Find where the given text appears and provide that cell's center as [x, y] coordinate. 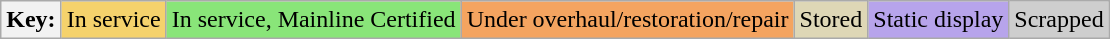
Scrapped [1059, 20]
Under overhaul/restoration/repair [628, 20]
In service, Mainline Certified [314, 20]
Stored [831, 20]
Static display [938, 20]
Key: [31, 20]
In service [114, 20]
